Extract the (x, y) coordinate from the center of the cell holding the provided text.  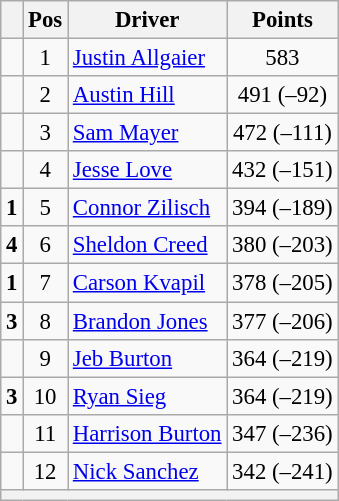
Justin Allgaier (148, 58)
10 (46, 396)
5 (46, 208)
2 (46, 95)
7 (46, 283)
Harrison Burton (148, 433)
Brandon Jones (148, 321)
347 (–236) (282, 433)
Carson Kvapil (148, 283)
432 (–151) (282, 170)
8 (46, 321)
Driver (148, 20)
12 (46, 471)
491 (–92) (282, 95)
378 (–205) (282, 283)
9 (46, 358)
Sam Mayer (148, 133)
472 (–111) (282, 133)
Nick Sanchez (148, 471)
394 (–189) (282, 208)
Jesse Love (148, 170)
11 (46, 433)
Ryan Sieg (148, 396)
Sheldon Creed (148, 245)
Austin Hill (148, 95)
Pos (46, 20)
Jeb Burton (148, 358)
377 (–206) (282, 321)
Connor Zilisch (148, 208)
Points (282, 20)
6 (46, 245)
342 (–241) (282, 471)
380 (–203) (282, 245)
583 (282, 58)
